Output the (x, y) coordinate of the center of the cell containing the given text.  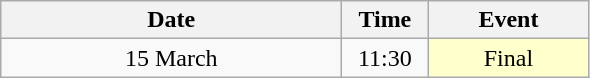
11:30 (385, 58)
15 March (172, 58)
Time (385, 20)
Final (508, 58)
Event (508, 20)
Date (172, 20)
